Extract the (x, y) coordinate from the center of the cell holding the provided text.  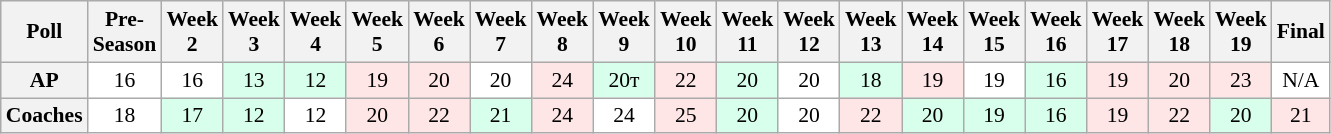
Week6 (439, 32)
Week14 (933, 32)
20т (624, 80)
23 (1241, 80)
Week12 (809, 32)
N/A (1301, 80)
Week3 (254, 32)
Week7 (501, 32)
Pre-Season (125, 32)
Week11 (748, 32)
Week5 (377, 32)
Week16 (1056, 32)
Week2 (192, 32)
25 (686, 116)
Week9 (624, 32)
Week8 (562, 32)
17 (192, 116)
Final (1301, 32)
Week19 (1241, 32)
Week13 (871, 32)
Week18 (1179, 32)
Poll (44, 32)
Week4 (316, 32)
Week10 (686, 32)
Coaches (44, 116)
13 (254, 80)
AP (44, 80)
Week15 (994, 32)
Week17 (1118, 32)
